Capture the cell that displays the provided text and extract its [x, y] central coordinate. 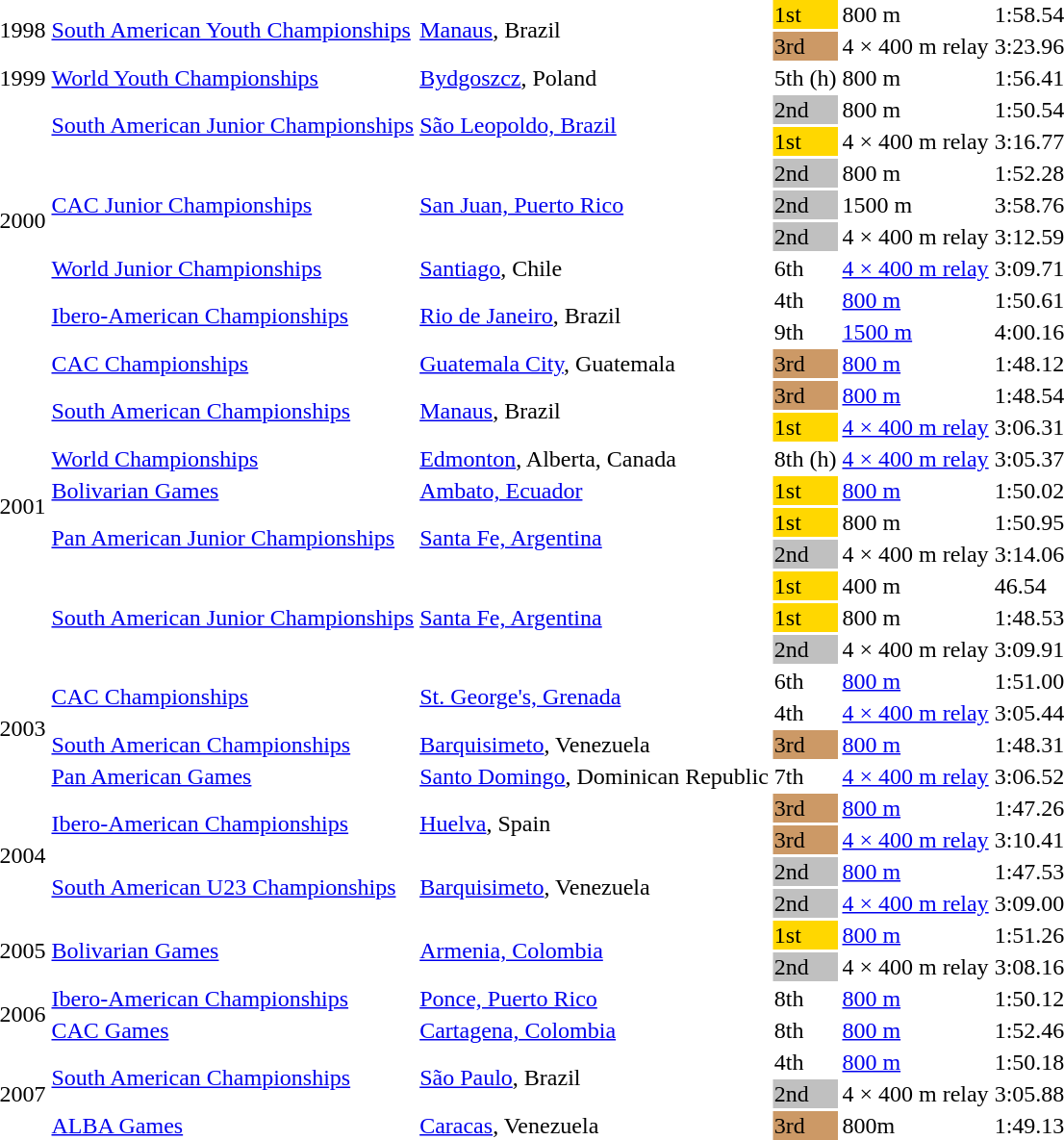
St. George's, Grenada [595, 697]
World Championships [233, 459]
8th (h) [805, 459]
Caracas, Venezuela [595, 1126]
Huelva, Spain [595, 823]
Santo Domingo, Dominican Republic [595, 776]
9th [805, 332]
World Youth Championships [233, 78]
Armenia, Colombia [595, 950]
7th [805, 776]
CAC Games [233, 1030]
Rio de Janeiro, Brazil [595, 316]
South American U23 Championships [233, 887]
São Paulo, Brazil [595, 1077]
Ponce, Puerto Rico [595, 999]
South American Youth Championships [233, 31]
San Juan, Puerto Rico [595, 205]
World Junior Championships [233, 268]
Santiago, Chile [595, 268]
Guatemala City, Guatemala [595, 364]
Pan American Games [233, 776]
400 m [916, 586]
Edmonton, Alberta, Canada [595, 459]
Ambato, Ecuador [595, 491]
ALBA Games [233, 1126]
Bydgoszcz, Poland [595, 78]
5th (h) [805, 78]
CAC Junior Championships [233, 205]
Pan American Junior Championships [233, 539]
Cartagena, Colombia [595, 1030]
800m [916, 1126]
São Leopoldo, Brazil [595, 125]
